Scan for the cell matching the given text and deliver its (X, Y) coordinate at center. 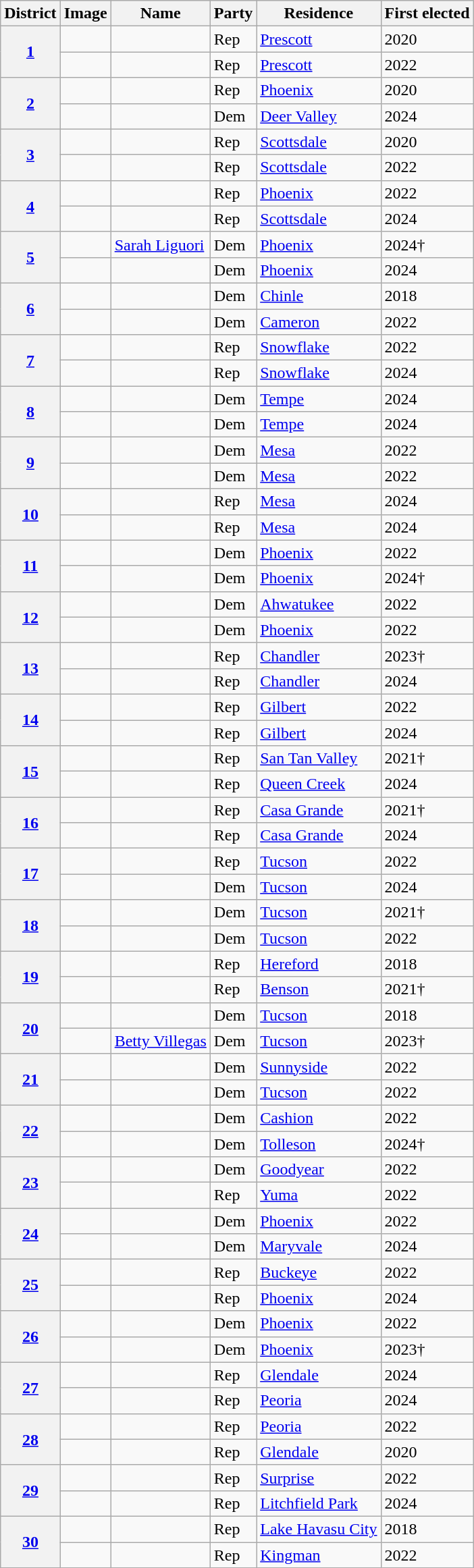
Chinle (319, 296)
Lake Havasu City (319, 1529)
Name (161, 13)
26 (30, 1336)
Kingman (319, 1555)
18 (30, 925)
8 (30, 412)
Tolleson (319, 1144)
3 (30, 155)
7 (30, 360)
15 (30, 772)
6 (30, 308)
First elected (427, 13)
13 (30, 668)
1 (30, 52)
24 (30, 1234)
30 (30, 1542)
14 (30, 720)
Goodyear (319, 1170)
Benson (319, 990)
10 (30, 514)
12 (30, 617)
Image (85, 13)
Betty Villegas (161, 1041)
16 (30, 823)
Buckeye (319, 1272)
2 (30, 103)
9 (30, 463)
Maryvale (319, 1247)
19 (30, 977)
Cashion (319, 1118)
Litchfield Park (319, 1503)
4 (30, 206)
Queen Creek (319, 784)
17 (30, 874)
Cameron (319, 322)
25 (30, 1285)
Surprise (319, 1478)
San Tan Valley (319, 759)
23 (30, 1183)
22 (30, 1131)
21 (30, 1079)
27 (30, 1388)
Deer Valley (319, 116)
District (30, 13)
Sunnyside (319, 1066)
5 (30, 257)
11 (30, 566)
Party (233, 13)
Sarah Liguori (161, 244)
20 (30, 1028)
29 (30, 1490)
Ahwatukee (319, 604)
28 (30, 1439)
Hereford (319, 964)
Yuma (319, 1195)
Residence (319, 13)
